Provide the [X, Y] coordinate of the cell's center where the given text is located.  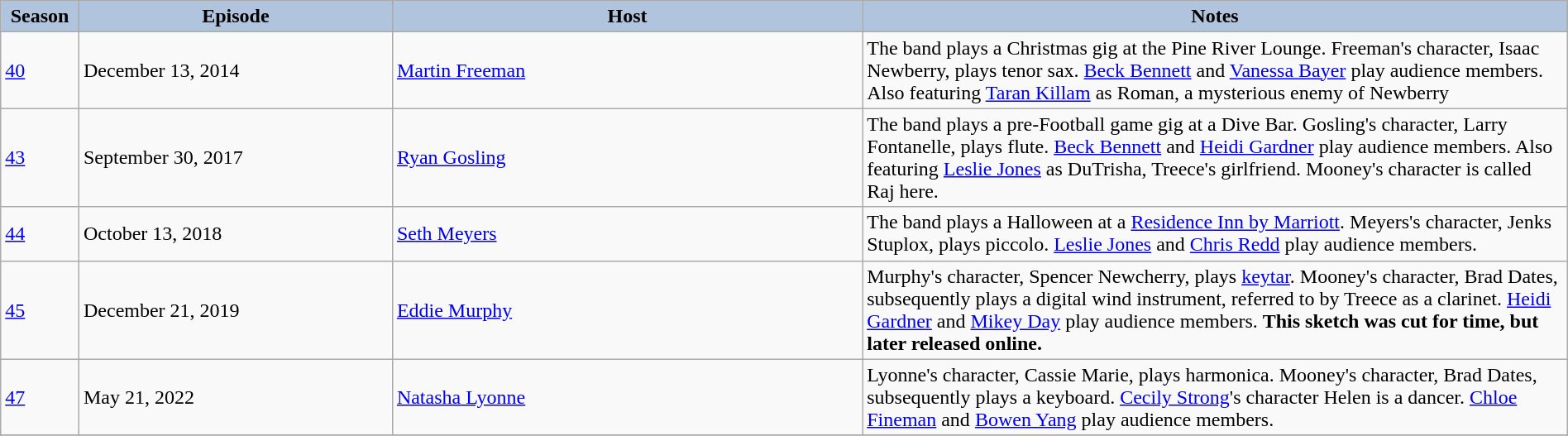
43 [40, 157]
Seth Meyers [627, 233]
44 [40, 233]
Eddie Murphy [627, 309]
45 [40, 309]
Episode [235, 17]
47 [40, 397]
September 30, 2017 [235, 157]
Natasha Lyonne [627, 397]
40 [40, 70]
December 21, 2019 [235, 309]
Season [40, 17]
Ryan Gosling [627, 157]
Notes [1216, 17]
December 13, 2014 [235, 70]
Host [627, 17]
Martin Freeman [627, 70]
October 13, 2018 [235, 233]
May 21, 2022 [235, 397]
